Pinpoint the cell where the given text exists, returning its (X, Y) midpoint coordinate. 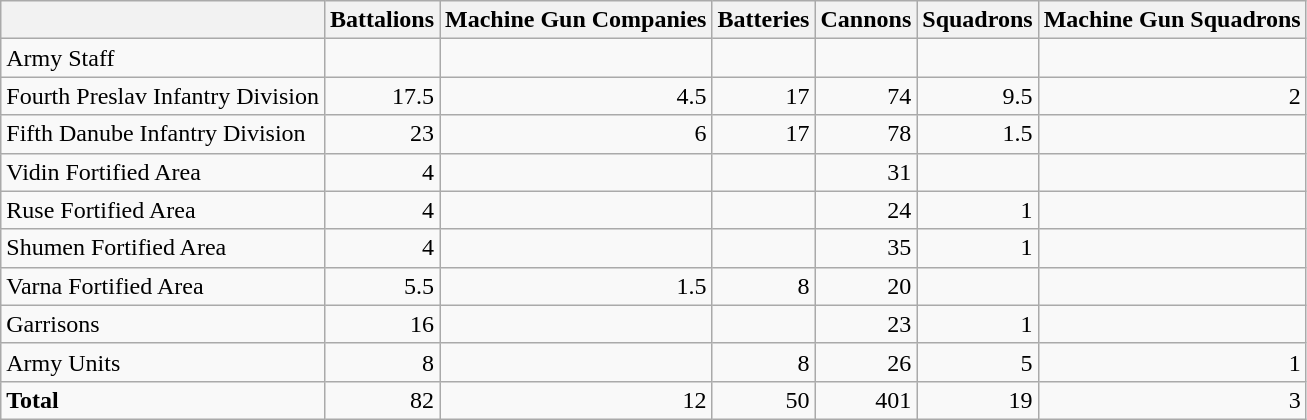
78 (866, 134)
6 (576, 134)
35 (866, 248)
Garrisons (163, 324)
Army Units (163, 362)
3 (1172, 400)
Cannons (866, 20)
Fifth Danube Infantry Division (163, 134)
82 (382, 400)
12 (576, 400)
Army Staff (163, 58)
4.5 (576, 96)
5.5 (382, 286)
Squadrons (978, 20)
Shumen Fortified Area (163, 248)
2 (1172, 96)
19 (978, 400)
24 (866, 210)
Batteries (764, 20)
Varna Fortified Area (163, 286)
Machine Gun Companies (576, 20)
Total (163, 400)
9.5 (978, 96)
74 (866, 96)
26 (866, 362)
50 (764, 400)
Battalions (382, 20)
Ruse Fortified Area (163, 210)
Vidin Fortified Area (163, 172)
17.5 (382, 96)
31 (866, 172)
Machine Gun Squadrons (1172, 20)
20 (866, 286)
Fourth Preslav Infantry Division (163, 96)
5 (978, 362)
401 (866, 400)
16 (382, 324)
